Output the (x, y) coordinate of the center of the cell containing the given text.  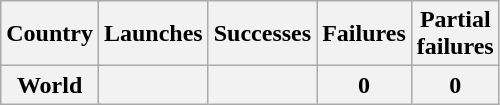
Partial failures (455, 34)
Failures (364, 34)
Country (50, 34)
World (50, 85)
Successes (262, 34)
Launches (153, 34)
